Return the [x, y] coordinate for the center point of the cell that contains the specified text.  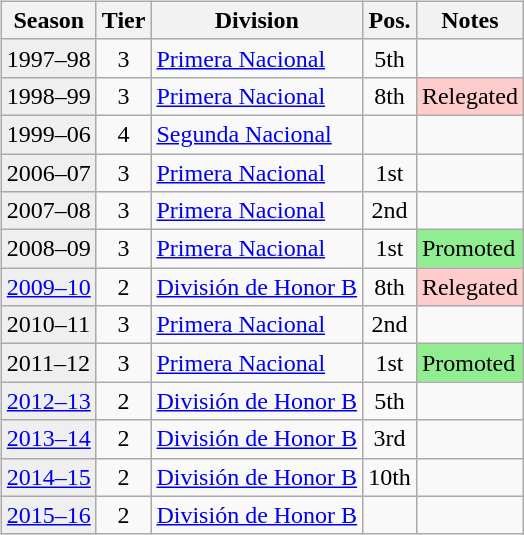
2011–12 [48, 363]
2015–16 [48, 515]
Division [257, 20]
2012–13 [48, 401]
4 [124, 134]
1998–99 [48, 96]
10th [390, 477]
2010–11 [48, 325]
Segunda Nacional [257, 134]
2007–08 [48, 211]
1997–98 [48, 58]
1999–06 [48, 134]
2009–10 [48, 287]
3rd [390, 439]
2006–07 [48, 173]
2013–14 [48, 439]
Pos. [390, 20]
Season [48, 20]
Notes [470, 20]
2014–15 [48, 477]
Tier [124, 20]
2008–09 [48, 249]
